Output the [x, y] coordinate of the center of the cell containing the given text.  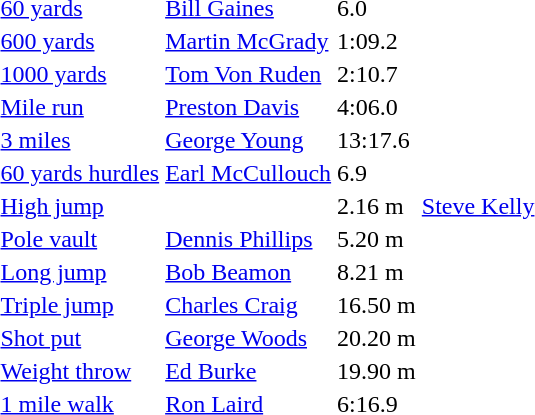
6.9 [377, 173]
20.20 m [377, 338]
Tom Von Ruden [248, 74]
2.16 m [377, 206]
2:10.7 [377, 74]
Charles Craig [248, 305]
Dennis Phillips [248, 239]
5.20 m [377, 239]
Martin McGrady [248, 41]
19.90 m [377, 371]
1:09.2 [377, 41]
8.21 m [377, 272]
George Woods [248, 338]
Ed Burke [248, 371]
George Young [248, 140]
16.50 m [377, 305]
Bob Beamon [248, 272]
13:17.6 [377, 140]
Preston Davis [248, 107]
4:06.0 [377, 107]
Earl McCullouch [248, 173]
